Output the (x, y) coordinate of the center of the cell containing the given text.  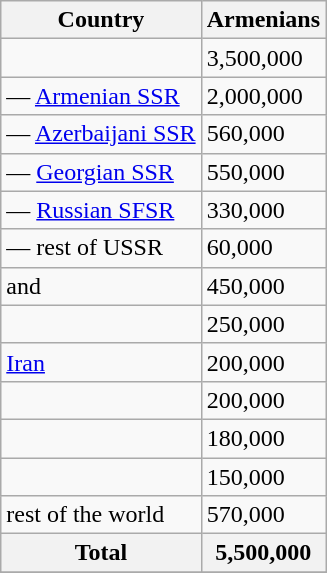
— Armenian SSR (101, 96)
150,000 (263, 477)
Country (101, 20)
Total (101, 553)
rest of the world (101, 515)
330,000 (263, 210)
550,000 (263, 172)
3,500,000 (263, 58)
— Georgian SSR (101, 172)
180,000 (263, 438)
560,000 (263, 134)
Iran (101, 362)
— rest of USSR (101, 248)
450,000 (263, 286)
— Russian SFSR (101, 210)
2,000,000 (263, 96)
60,000 (263, 248)
5,500,000 (263, 553)
570,000 (263, 515)
— Azerbaijani SSR (101, 134)
and (101, 286)
250,000 (263, 324)
Armenians (263, 20)
